From the cell containing the given text, extract its center point as (x, y) coordinate. 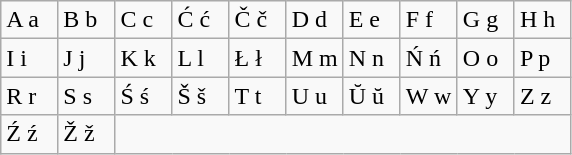
Y y (486, 96)
M m (314, 58)
E e (372, 20)
G g (486, 20)
Z z (542, 96)
L l (200, 58)
F f (428, 20)
O o (486, 58)
Ł ł (258, 58)
B b (86, 20)
T t (258, 96)
Ń ń (428, 58)
Ś ś (144, 96)
P p (542, 58)
C c (144, 20)
W w (428, 96)
H h (542, 20)
I i (30, 58)
Č č (258, 20)
K k (144, 58)
N n (372, 58)
U u (314, 96)
Ź ź (30, 134)
R r (30, 96)
Ŭ ŭ (372, 96)
A a (30, 20)
S s (86, 96)
J j (86, 58)
D d (314, 20)
Ž ž (86, 134)
Š š (200, 96)
Ć ć (200, 20)
